Provide the [X, Y] coordinate of the cell's center where the given text is located.  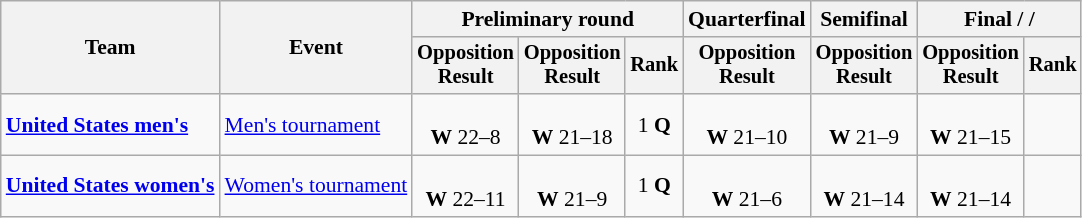
Women's tournament [316, 186]
Preliminary round [548, 19]
Semifinal [864, 19]
Quarterfinal [747, 19]
W 21–18 [572, 124]
United States men's [110, 124]
W 22–8 [466, 124]
Team [110, 48]
Final / / [999, 19]
Men's tournament [316, 124]
W 22–11 [466, 186]
W 21–15 [970, 124]
W 21–6 [747, 186]
Event [316, 48]
W 21–10 [747, 124]
United States women's [110, 186]
